Extract the [X, Y] coordinate from the center of the cell holding the provided text.  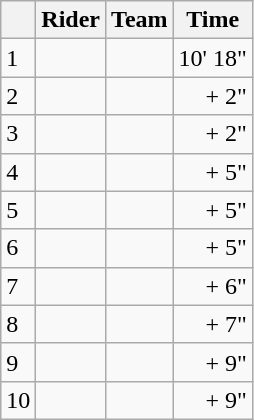
6 [18, 248]
10 [18, 400]
Rider [71, 20]
Team [140, 20]
+ 7" [212, 324]
+ 6" [212, 286]
10' 18" [212, 58]
9 [18, 362]
3 [18, 134]
8 [18, 324]
Time [212, 20]
5 [18, 210]
2 [18, 96]
4 [18, 172]
7 [18, 286]
1 [18, 58]
